Find where the given text appears and provide that cell's center as (x, y) coordinate. 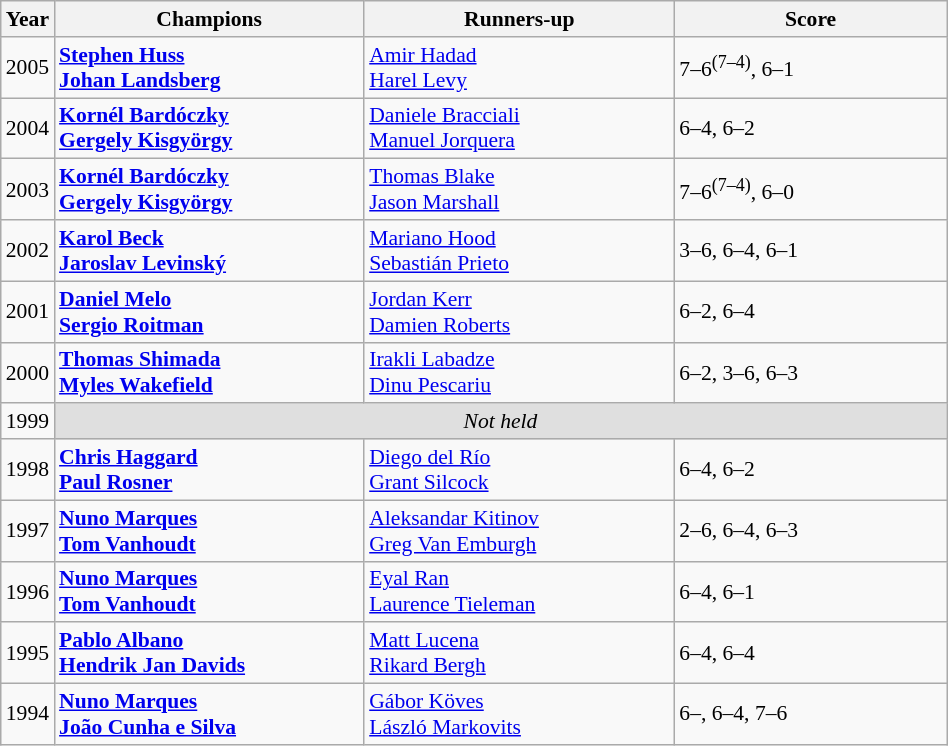
2–6, 6–4, 6–3 (810, 530)
1994 (28, 714)
6–2, 6–4 (810, 312)
Daniele Bracciali Manuel Jorquera (519, 128)
Aleksandar Kitinov Greg Van Emburgh (519, 530)
Year (28, 19)
Thomas Shimada Myles Wakefield (209, 372)
1996 (28, 592)
1997 (28, 530)
2000 (28, 372)
2004 (28, 128)
Gábor Köves László Markovits (519, 714)
Matt Lucena Rikard Bergh (519, 654)
Mariano Hood Sebastián Prieto (519, 250)
Chris Haggard Paul Rosner (209, 470)
6–4, 6–1 (810, 592)
Nuno Marques João Cunha e Silva (209, 714)
7–6(7–4), 6–0 (810, 190)
2005 (28, 68)
Thomas Blake Jason Marshall (519, 190)
2001 (28, 312)
1999 (28, 422)
6–2, 3–6, 6–3 (810, 372)
Amir Hadad Harel Levy (519, 68)
Irakli Labadze Dinu Pescariu (519, 372)
Jordan Kerr Damien Roberts (519, 312)
Eyal Ran Laurence Tieleman (519, 592)
Diego del Río Grant Silcock (519, 470)
2003 (28, 190)
Not held (500, 422)
Pablo Albano Hendrik Jan Davids (209, 654)
1998 (28, 470)
6–, 6–4, 7–6 (810, 714)
7–6(7–4), 6–1 (810, 68)
1995 (28, 654)
Runners-up (519, 19)
Stephen Huss Johan Landsberg (209, 68)
Score (810, 19)
2002 (28, 250)
Karol Beck Jaroslav Levinský (209, 250)
3–6, 6–4, 6–1 (810, 250)
Daniel Melo Sergio Roitman (209, 312)
6–4, 6–4 (810, 654)
Champions (209, 19)
